Capture the cell that displays the provided text and extract its [X, Y] central coordinate. 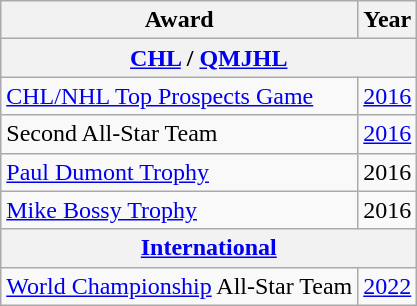
Paul Dumont Trophy [180, 172]
Mike Bossy Trophy [180, 210]
2022 [388, 286]
Award [180, 20]
CHL/NHL Top Prospects Game [180, 96]
World Championship All-Star Team [180, 286]
Second All-Star Team [180, 134]
International [209, 248]
CHL / QMJHL [209, 58]
Year [388, 20]
